Scan for the cell matching the given text and deliver its (x, y) coordinate at center. 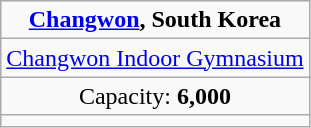
Changwon Indoor Gymnasium (155, 58)
Changwon, South Korea (155, 20)
Capacity: 6,000 (155, 96)
